Find where the given text appears and provide that cell's center as [x, y] coordinate. 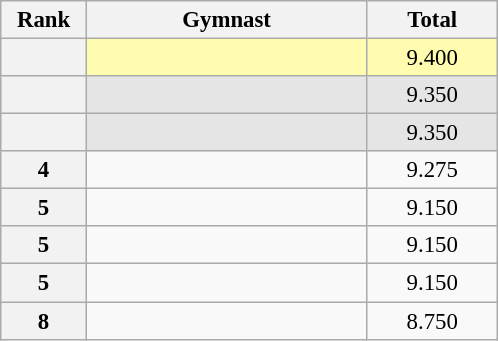
9.275 [432, 170]
9.400 [432, 58]
4 [44, 170]
Rank [44, 20]
8.750 [432, 321]
8 [44, 321]
Total [432, 20]
Gymnast [226, 20]
